Return (x, y) of the center of cell containing provided text 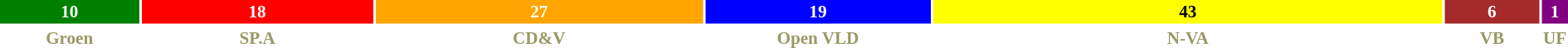
19 (818, 12)
10 (70, 12)
6 (1492, 12)
18 (257, 12)
27 (539, 12)
43 (1188, 12)
1 (1555, 12)
